Scan for the cell matching the given text and deliver its [X, Y] coordinate at center. 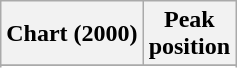
Chart (2000) [72, 34]
Peak position [189, 34]
